Locate the cell with the specified text and output its [X, Y] center coordinate. 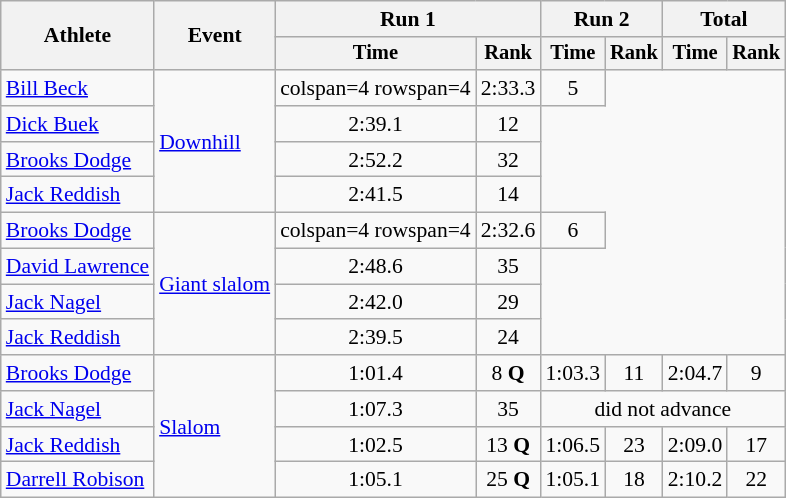
5 [572, 88]
2:48.6 [376, 267]
Run 1 [408, 19]
18 [634, 480]
1:07.3 [376, 409]
Total [724, 19]
Downhill [214, 141]
2:41.5 [376, 195]
8 Q [508, 373]
23 [634, 445]
Run 2 [601, 19]
1:03.3 [572, 373]
Athlete [78, 36]
Darrell Robison [78, 480]
Dick Buek [78, 124]
1:06.5 [572, 445]
9 [756, 373]
Bill Beck [78, 88]
David Lawrence [78, 267]
Slalom [214, 426]
24 [508, 338]
2:33.3 [508, 88]
Event [214, 36]
32 [508, 160]
did not advance [662, 409]
2:39.1 [376, 124]
22 [756, 480]
2:39.5 [376, 338]
2:09.0 [696, 445]
2:04.7 [696, 373]
14 [508, 195]
2:52.2 [376, 160]
13 Q [508, 445]
29 [508, 302]
17 [756, 445]
1:01.4 [376, 373]
2:42.0 [376, 302]
6 [572, 231]
Giant slalom [214, 284]
25 Q [508, 480]
2:10.2 [696, 480]
1:02.5 [376, 445]
2:32.6 [508, 231]
12 [508, 124]
11 [634, 373]
